Return [X, Y] of the center of cell containing provided text 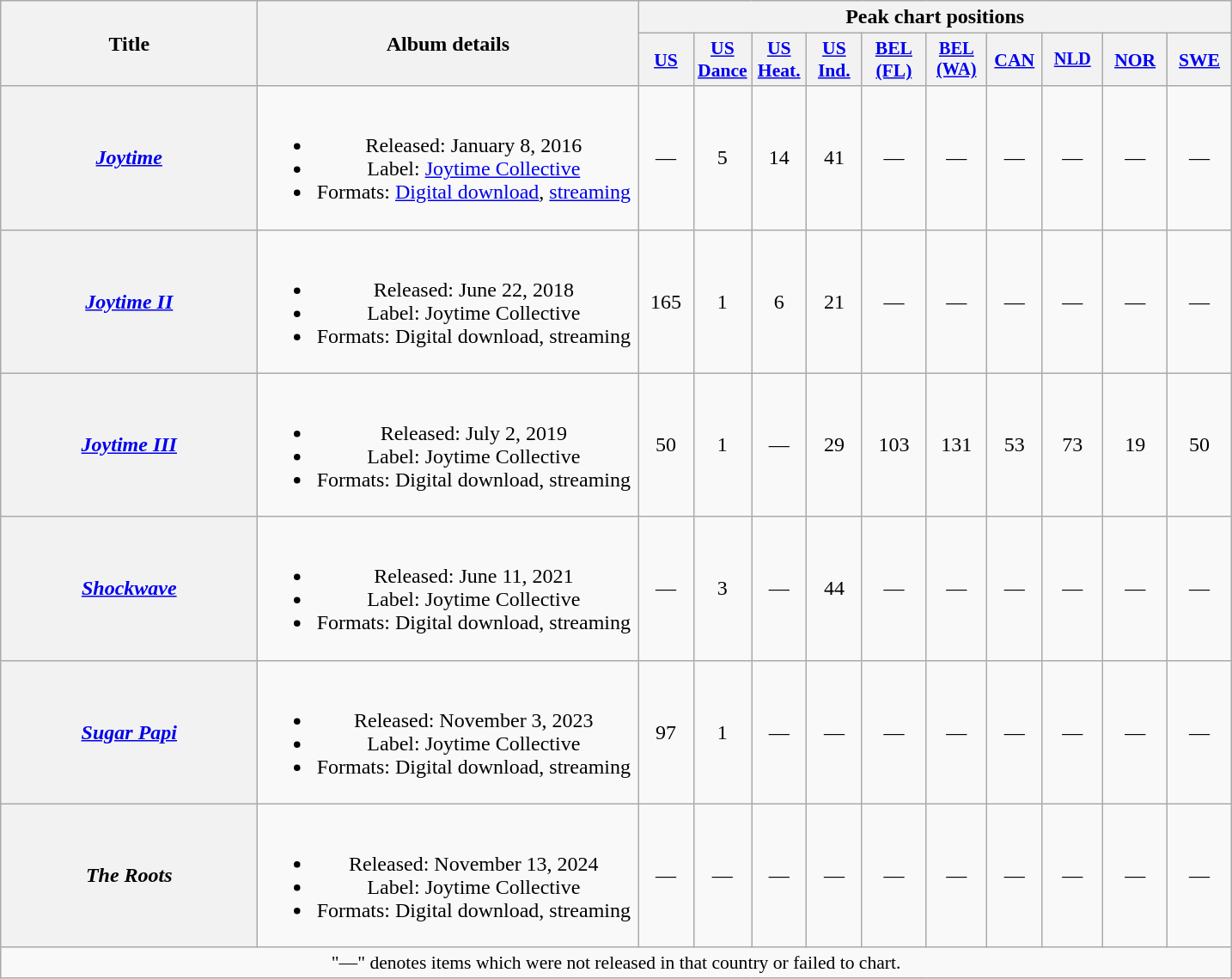
103 [894, 445]
Joytime II [129, 301]
Released: November 3, 2023Label: Joytime CollectiveFormats: Digital download, streaming [448, 732]
NLD [1072, 60]
29 [834, 445]
Shockwave [129, 588]
131 [957, 445]
Released: June 11, 2021Label: Joytime CollectiveFormats: Digital download, streaming [448, 588]
41 [834, 158]
Released: November 13, 2024Label: Joytime CollectiveFormats: Digital download, streaming [448, 875]
"—" denotes items which were not released in that country or failed to chart. [617, 963]
US [666, 60]
Joytime [129, 158]
19 [1136, 445]
CAN [1015, 60]
BEL(WA) [957, 60]
Released: January 8, 2016Label: Joytime CollectiveFormats: Digital download, streaming [448, 158]
Released: July 2, 2019Label: Joytime CollectiveFormats: Digital download, streaming [448, 445]
Title [129, 43]
The Roots [129, 875]
97 [666, 732]
Joytime III [129, 445]
Released: June 22, 2018Label: Joytime CollectiveFormats: Digital download, streaming [448, 301]
Sugar Papi [129, 732]
5 [723, 158]
165 [666, 301]
3 [723, 588]
BEL(FL) [894, 60]
6 [779, 301]
USInd. [834, 60]
Album details [448, 43]
SWE [1199, 60]
USHeat. [779, 60]
14 [779, 158]
44 [834, 588]
21 [834, 301]
53 [1015, 445]
Peak chart positions [935, 17]
NOR [1136, 60]
USDance [723, 60]
73 [1072, 445]
